Output the (X, Y) coordinate of the center of the cell containing the given text.  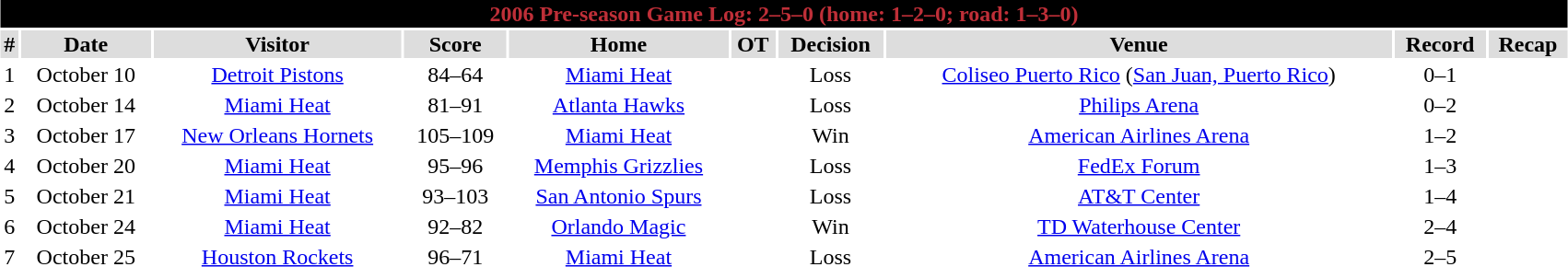
October 17 (87, 135)
October 24 (87, 226)
AT&T Center (1139, 196)
2 (9, 105)
95–96 (455, 166)
Recap (1528, 44)
OT (753, 44)
Visitor (278, 44)
Detroit Pistons (278, 75)
2006 Pre-season Game Log: 2–5–0 (home: 1–2–0; road: 1–3–0) (784, 14)
October 21 (87, 196)
81–91 (455, 105)
93–103 (455, 196)
Venue (1139, 44)
October 10 (87, 75)
1 (9, 75)
1–3 (1441, 166)
TD Waterhouse Center (1139, 226)
American Airlines Arena (1139, 135)
4 (9, 166)
1–2 (1441, 135)
Date (87, 44)
# (9, 44)
San Antonio Spurs (619, 196)
105–109 (455, 135)
2–4 (1441, 226)
6 (9, 226)
5 (9, 196)
New Orleans Hornets (278, 135)
Home (619, 44)
0–1 (1441, 75)
Record (1441, 44)
October 20 (87, 166)
Atlanta Hawks (619, 105)
October 14 (87, 105)
3 (9, 135)
0–2 (1441, 105)
92–82 (455, 226)
84–64 (455, 75)
Philips Arena (1139, 105)
FedEx Forum (1139, 166)
Orlando Magic (619, 226)
Coliseo Puerto Rico (San Juan, Puerto Rico) (1139, 75)
Score (455, 44)
1–4 (1441, 196)
Decision (830, 44)
Memphis Grizzlies (619, 166)
